Identify which cell holds the provided text, then report its (x, y) central coordinate. 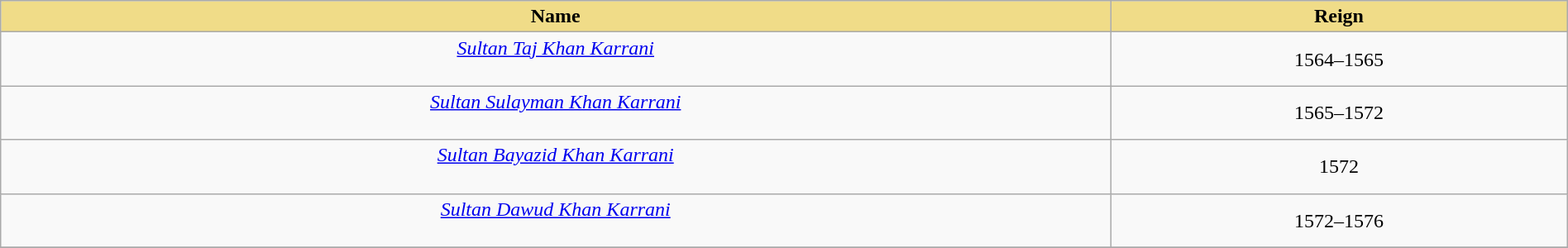
1572 (1340, 167)
1572–1576 (1340, 220)
Reign (1340, 17)
1564–1565 (1340, 60)
1565–1572 (1340, 112)
Sultan Sulayman Khan Karrani (556, 112)
Sultan Dawud Khan Karrani (556, 220)
Name (556, 17)
Sultan Bayazid Khan Karrani (556, 167)
Sultan Taj Khan Karrani (556, 60)
